Extract the [X, Y] coordinate from the center of the cell holding the provided text.  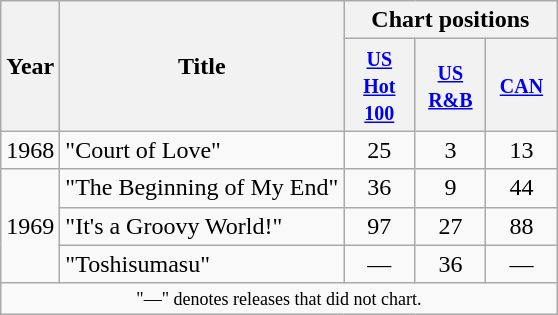
88 [522, 226]
"The Beginning of My End" [202, 188]
"Toshisumasu" [202, 264]
25 [380, 150]
Chart positions [450, 20]
13 [522, 150]
27 [450, 226]
3 [450, 150]
CAN [522, 85]
"Court of Love" [202, 150]
US Hot 100 [380, 85]
Title [202, 66]
"—" denotes releases that did not chart. [279, 298]
97 [380, 226]
9 [450, 188]
Year [30, 66]
1969 [30, 226]
1968 [30, 150]
US R&B [450, 85]
44 [522, 188]
"It's a Groovy World!" [202, 226]
